Detect which cell encompasses the target text, then output its (x, y) center coordinate. 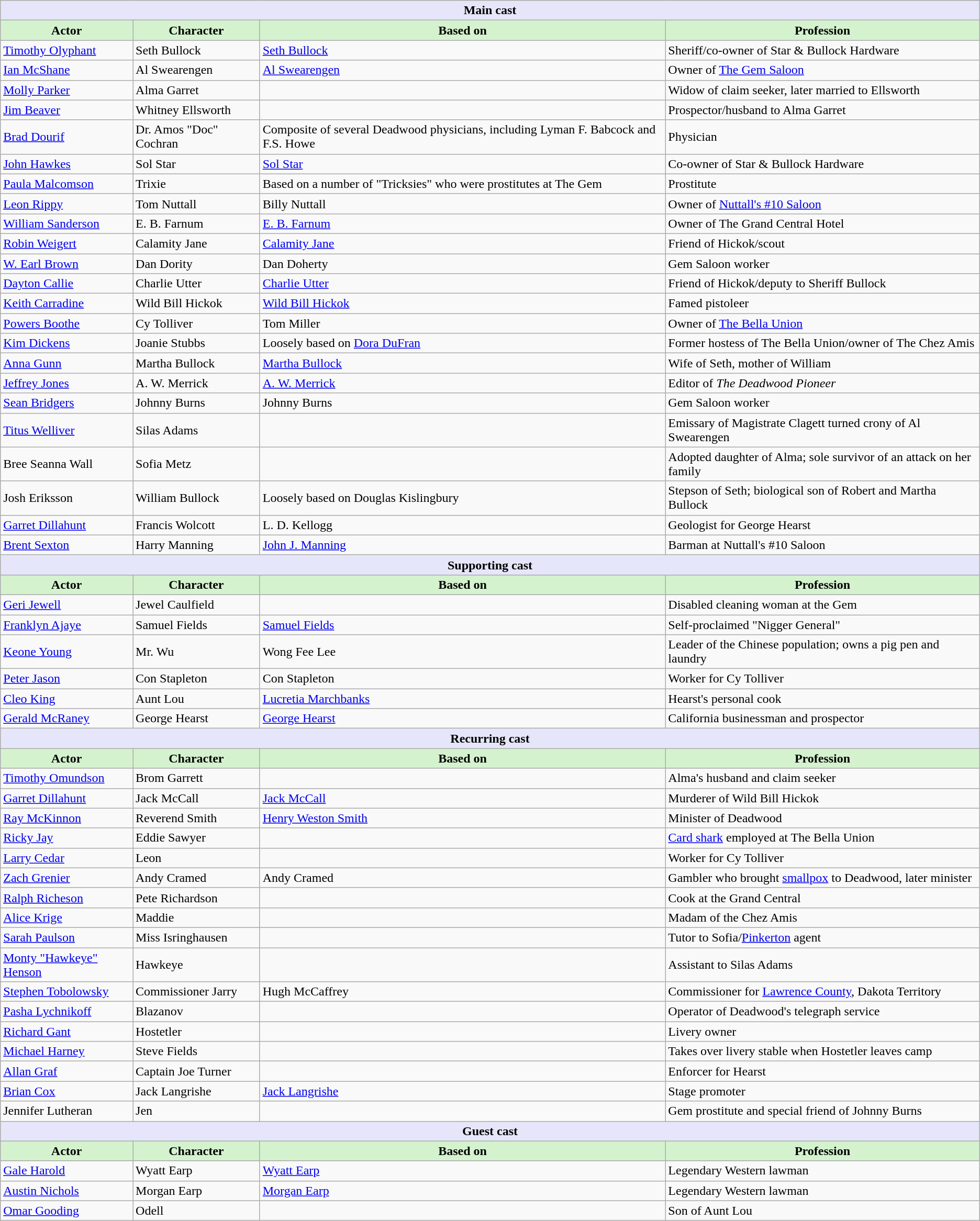
Loosely based on Dora DuFran (463, 343)
Gem prostitute and special friend of Johnny Burns (822, 1111)
Josh Eriksson (67, 498)
Captain Joe Turner (197, 1071)
Guest cast (490, 1131)
Timothy Olyphant (67, 50)
Pete Richardson (197, 898)
Editor of The Deadwood Pioneer (822, 383)
California businessman and prospector (822, 719)
Paula Malcomson (67, 184)
Jewel Caulfield (197, 604)
Loosely based on Douglas Kislingbury (463, 498)
Assistant to Silas Adams (822, 964)
Silas Adams (197, 430)
Tom Nuttall (197, 204)
Ralph Richeson (67, 898)
Ricky Jay (67, 838)
Self-proclaimed "Nigger General" (822, 624)
Keith Carradine (67, 304)
Brom Garrett (197, 778)
Cy Tolliver (197, 323)
Larry Cedar (67, 858)
Powers Boothe (67, 323)
Jim Beaver (67, 110)
Operator of Deadwood's telegraph service (822, 1012)
Ian McShane (67, 70)
Minister of Deadwood (822, 818)
Maddie (197, 917)
Stephen Tobolowsky (67, 992)
Sarah Paulson (67, 937)
Brad Dourif (67, 137)
Physician (822, 137)
Joanie Stubbs (197, 343)
Disabled cleaning woman at the Gem (822, 604)
Based on a number of "Tricksies" who were prostitutes at The Gem (463, 184)
Alma Garret (197, 90)
Hawkeye (197, 964)
Peter Jason (67, 679)
Friend of Hickok/scout (822, 243)
Reverend Smith (197, 818)
Ray McKinnon (67, 818)
Owner of Nuttall's #10 Saloon (822, 204)
Owner of The Grand Central Hotel (822, 223)
Recurring cast (490, 738)
Sheriff/co-owner of Star & Bullock Hardware (822, 50)
Dan Dority (197, 263)
Pasha Lychnikoff (67, 1012)
Commissioner Jarry (197, 992)
Jen (197, 1111)
John J. Manning (463, 545)
Dan Doherty (463, 263)
Leader of the Chinese population; owns a pig pen and laundry (822, 652)
Alice Krige (67, 917)
Gambler who brought smallpox to Deadwood, later minister (822, 878)
Geologist for George Hearst (822, 525)
Omar Gooding (67, 1211)
Supporting cast (490, 565)
Allan Graf (67, 1071)
Brian Cox (67, 1091)
Famed pistoleer (822, 304)
Owner of The Bella Union (822, 323)
Harry Manning (197, 545)
Barman at Nuttall's #10 Saloon (822, 545)
Jeffrey Jones (67, 383)
Composite of several Deadwood physicians, including Lyman F. Babcock and F.S. Howe (463, 137)
Wife of Seth, mother of William (822, 363)
John Hawkes (67, 164)
Leon (197, 858)
Enforcer for Hearst (822, 1071)
Billy Nuttall (463, 204)
Keone Young (67, 652)
Trixie (197, 184)
Alma's husband and claim seeker (822, 778)
Owner of The Gem Saloon (822, 70)
Wong Fee Lee (463, 652)
Former hostess of The Bella Union/owner of The Chez Amis (822, 343)
Co-owner of Star & Bullock Hardware (822, 164)
Sofia Metz (197, 464)
Bree Seanna Wall (67, 464)
Cleo King (67, 699)
Dr. Amos "Doc" Cochran (197, 137)
Stage promoter (822, 1091)
Franklyn Ajaye (67, 624)
Mr. Wu (197, 652)
Michael Harney (67, 1051)
Friend of Hickok/deputy to Sheriff Bullock (822, 284)
Hugh McCaffrey (463, 992)
Aunt Lou (197, 699)
Eddie Sawyer (197, 838)
Emissary of Magistrate Clagett turned crony of Al Swearengen (822, 430)
L. D. Kellogg (463, 525)
Commissioner for Lawrence County, Dakota Territory (822, 992)
Card shark employed at The Bella Union (822, 838)
Titus Welliver (67, 430)
Tutor to Sofia/Pinkerton agent (822, 937)
Kim Dickens (67, 343)
Richard Gant (67, 1032)
Timothy Omundson (67, 778)
Sean Bridgers (67, 403)
Blazanov (197, 1012)
Widow of claim seeker, later married to Ellsworth (822, 90)
Henry Weston Smith (463, 818)
Lucretia Marchbanks (463, 699)
Prostitute (822, 184)
Molly Parker (67, 90)
William Sanderson (67, 223)
Hostetler (197, 1032)
William Bullock (197, 498)
Leon Rippy (67, 204)
Cook at the Grand Central (822, 898)
Adopted daughter of Alma; sole survivor of an attack on her family (822, 464)
Zach Grenier (67, 878)
Gerald McRaney (67, 719)
Tom Miller (463, 323)
Austin Nichols (67, 1191)
Livery owner (822, 1032)
Brent Sexton (67, 545)
Dayton Callie (67, 284)
Madam of the Chez Amis (822, 917)
Main cast (490, 10)
Miss Isringhausen (197, 937)
Monty "Hawkeye" Henson (67, 964)
W. Earl Brown (67, 263)
Odell (197, 1211)
Stepson of Seth; biological son of Robert and Martha Bullock (822, 498)
Prospector/husband to Alma Garret (822, 110)
Geri Jewell (67, 604)
Steve Fields (197, 1051)
Anna Gunn (67, 363)
Gale Harold (67, 1171)
Jennifer Lutheran (67, 1111)
Takes over livery stable when Hostetler leaves camp (822, 1051)
Son of Aunt Lou (822, 1211)
Francis Wolcott (197, 525)
Robin Weigert (67, 243)
Whitney Ellsworth (197, 110)
Hearst's personal cook (822, 699)
Murderer of Wild Bill Hickok (822, 798)
